Capture the cell that displays the provided text and extract its (X, Y) central coordinate. 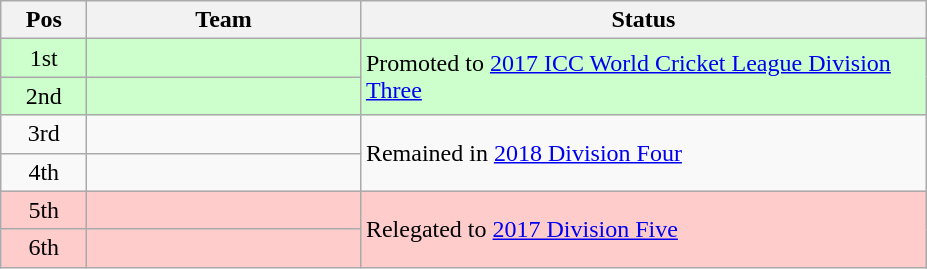
Relegated to 2017 Division Five (643, 229)
Promoted to 2017 ICC World Cricket League Division Three (643, 77)
3rd (44, 134)
Team (224, 20)
4th (44, 172)
Pos (44, 20)
6th (44, 248)
1st (44, 58)
5th (44, 210)
Remained in 2018 Division Four (643, 153)
2nd (44, 96)
Status (643, 20)
